Locate the cell with the specified text and output its [x, y] center coordinate. 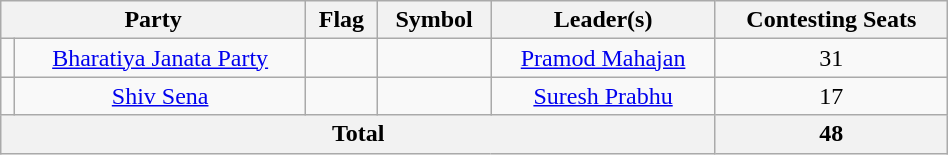
Contesting Seats [831, 20]
Pramod Mahajan [604, 58]
Flag [341, 20]
48 [831, 134]
Leader(s) [604, 20]
Bharatiya Janata Party [160, 58]
Suresh Prabhu [604, 96]
Shiv Sena [160, 96]
Party [154, 20]
Total [358, 134]
Symbol [434, 20]
17 [831, 96]
31 [831, 58]
